Provide the [x, y] coordinate of the cell's center where the given text is located.  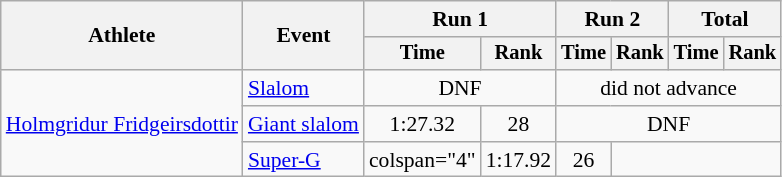
Event [304, 36]
28 [518, 124]
Total [725, 19]
Run 1 [460, 19]
Holmgridur Fridgeirsdottir [122, 124]
1:27.32 [422, 124]
Slalom [304, 88]
Athlete [122, 36]
Giant slalom [304, 124]
did not advance [668, 88]
Run 2 [612, 19]
